Locate the cell with the specified text and output its [x, y] center coordinate. 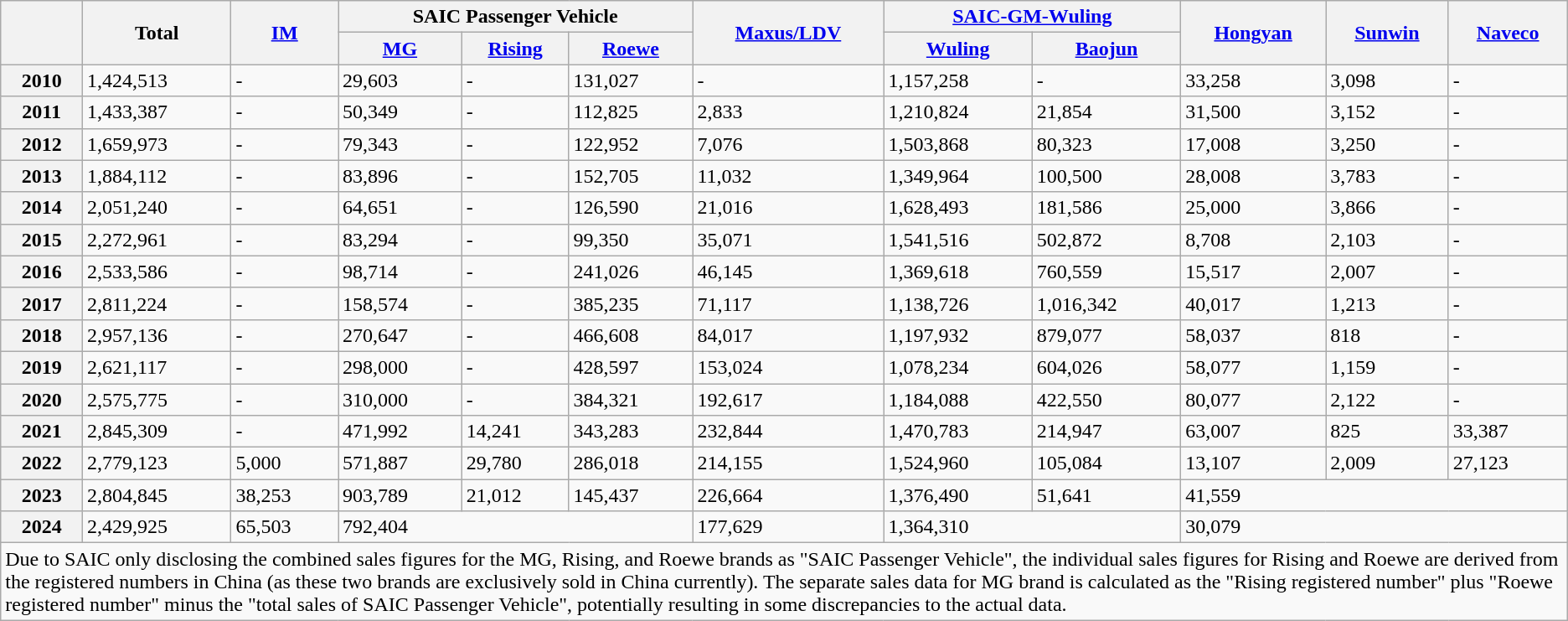
1,470,783 [958, 432]
2023 [42, 495]
2014 [42, 208]
5,000 [285, 463]
50,349 [400, 112]
SAIC-GM-Wuling [1032, 17]
Wuling [958, 49]
3,783 [1387, 176]
2,051,240 [157, 208]
1,157,258 [958, 80]
83,896 [400, 176]
21,012 [515, 495]
1,349,964 [958, 176]
3,866 [1387, 208]
2012 [42, 144]
15,517 [1253, 272]
2013 [42, 176]
3,250 [1387, 144]
Baojun [1106, 49]
33,387 [1508, 432]
879,077 [1106, 335]
2024 [42, 527]
80,323 [1106, 144]
2,533,586 [157, 272]
13,107 [1253, 463]
28,008 [1253, 176]
IM [285, 33]
1,213 [1387, 303]
177,629 [788, 527]
1,433,387 [157, 112]
1,659,973 [157, 144]
17,008 [1253, 144]
58,077 [1253, 367]
Total [157, 33]
310,000 [400, 400]
2011 [42, 112]
2,007 [1387, 272]
71,117 [788, 303]
31,500 [1253, 112]
760,559 [1106, 272]
1,197,932 [958, 335]
80,077 [1253, 400]
792,404 [516, 527]
286,018 [631, 463]
2,833 [788, 112]
1,524,960 [958, 463]
105,084 [1106, 463]
98,714 [400, 272]
232,844 [788, 432]
Naveco [1508, 33]
152,705 [631, 176]
Hongyan [1253, 33]
226,664 [788, 495]
3,098 [1387, 80]
298,000 [400, 367]
2,122 [1387, 400]
63,007 [1253, 432]
21,016 [788, 208]
825 [1387, 432]
33,258 [1253, 80]
Roewe [631, 49]
1,376,490 [958, 495]
25,000 [1253, 208]
30,079 [1375, 527]
2,009 [1387, 463]
466,608 [631, 335]
214,947 [1106, 432]
58,037 [1253, 335]
2,811,224 [157, 303]
158,574 [400, 303]
3,152 [1387, 112]
40,017 [1253, 303]
571,887 [400, 463]
2017 [42, 303]
46,145 [788, 272]
112,825 [631, 112]
2016 [42, 272]
99,350 [631, 240]
2010 [42, 80]
903,789 [400, 495]
270,647 [400, 335]
29,603 [400, 80]
1,210,824 [958, 112]
604,026 [1106, 367]
21,854 [1106, 112]
2,957,136 [157, 335]
2,103 [1387, 240]
122,952 [631, 144]
Maxus/LDV [788, 33]
2022 [42, 463]
1,503,868 [958, 144]
818 [1387, 335]
1,424,513 [157, 80]
2021 [42, 432]
1,078,234 [958, 367]
64,651 [400, 208]
MG [400, 49]
343,283 [631, 432]
79,343 [400, 144]
145,437 [631, 495]
83,294 [400, 240]
471,992 [400, 432]
14,241 [515, 432]
181,586 [1106, 208]
27,123 [1508, 463]
214,155 [788, 463]
100,500 [1106, 176]
131,027 [631, 80]
428,597 [631, 367]
2015 [42, 240]
192,617 [788, 400]
2018 [42, 335]
2,429,925 [157, 527]
7,076 [788, 144]
2,272,961 [157, 240]
Rising [515, 49]
1,364,310 [1032, 527]
8,708 [1253, 240]
1,369,618 [958, 272]
Sunwin [1387, 33]
385,235 [631, 303]
1,884,112 [157, 176]
1,628,493 [958, 208]
84,017 [788, 335]
241,026 [631, 272]
422,550 [1106, 400]
1,159 [1387, 367]
11,032 [788, 176]
502,872 [1106, 240]
2,621,117 [157, 367]
65,503 [285, 527]
1,184,088 [958, 400]
2,779,123 [157, 463]
384,321 [631, 400]
1,138,726 [958, 303]
126,590 [631, 208]
1,541,516 [958, 240]
2,575,775 [157, 400]
2019 [42, 367]
38,253 [285, 495]
2,804,845 [157, 495]
1,016,342 [1106, 303]
153,024 [788, 367]
2,845,309 [157, 432]
35,071 [788, 240]
2020 [42, 400]
51,641 [1106, 495]
41,559 [1375, 495]
29,780 [515, 463]
SAIC Passenger Vehicle [516, 17]
